Pinpoint the cell where the given text exists, returning its [X, Y] midpoint coordinate. 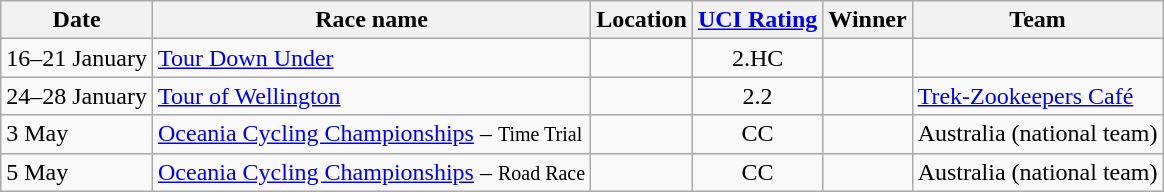
Oceania Cycling Championships – Road Race [371, 172]
5 May [77, 172]
24–28 January [77, 96]
Trek-Zookeepers Café [1038, 96]
16–21 January [77, 58]
3 May [77, 134]
Race name [371, 20]
Tour Down Under [371, 58]
UCI Rating [757, 20]
Oceania Cycling Championships – Time Trial [371, 134]
Winner [868, 20]
Location [642, 20]
2.HC [757, 58]
Team [1038, 20]
Date [77, 20]
2.2 [757, 96]
Tour of Wellington [371, 96]
